Capture the cell that displays the provided text and extract its (x, y) central coordinate. 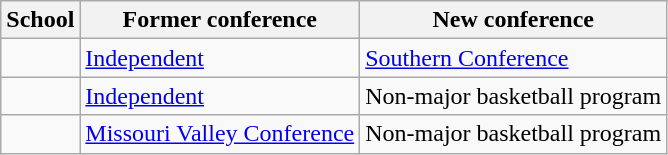
School (40, 20)
Former conference (220, 20)
New conference (514, 20)
Southern Conference (514, 58)
Missouri Valley Conference (220, 134)
